Locate the cell with the specified text and output its (x, y) center coordinate. 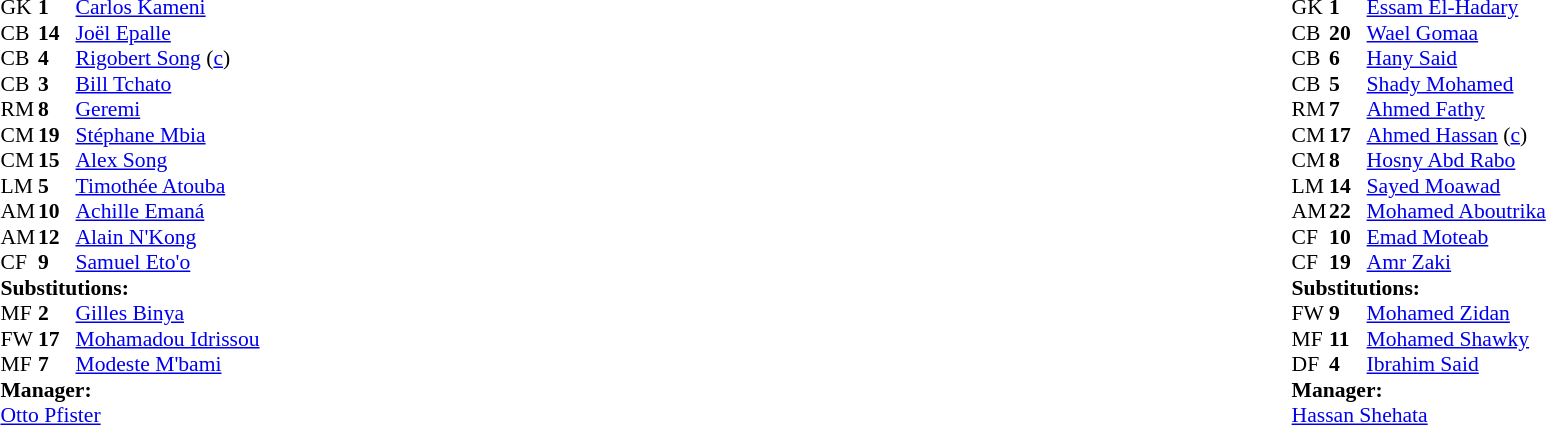
Amr Zaki (1456, 263)
Stéphane Mbia (168, 135)
Hosny Abd Rabo (1456, 161)
Geremi (168, 109)
Rigobert Song (c) (168, 59)
Mohamed Aboutrika (1456, 211)
Bill Tchato (168, 84)
6 (1348, 59)
Shady Mohamed (1456, 84)
15 (57, 161)
Alex Song (168, 161)
12 (57, 237)
DF (1311, 365)
2 (57, 313)
Joël Epalle (168, 33)
Samuel Eto'o (168, 263)
Alain N'Kong (168, 237)
3 (57, 84)
Wael Gomaa (1456, 33)
20 (1348, 33)
Achille Emaná (168, 211)
Mohamed Zidan (1456, 313)
Modeste M'bami (168, 365)
Ahmed Hassan (c) (1456, 135)
Sayed Moawad (1456, 186)
Mohamed Shawky (1456, 339)
Emad Moteab (1456, 237)
Hany Said (1456, 59)
Ahmed Fathy (1456, 109)
Timothée Atouba (168, 186)
Mohamadou Idrissou (168, 339)
Ibrahim Said (1456, 365)
22 (1348, 211)
Gilles Binya (168, 313)
11 (1348, 339)
